Return the (x, y) coordinate for the center point of the cell that contains the specified text.  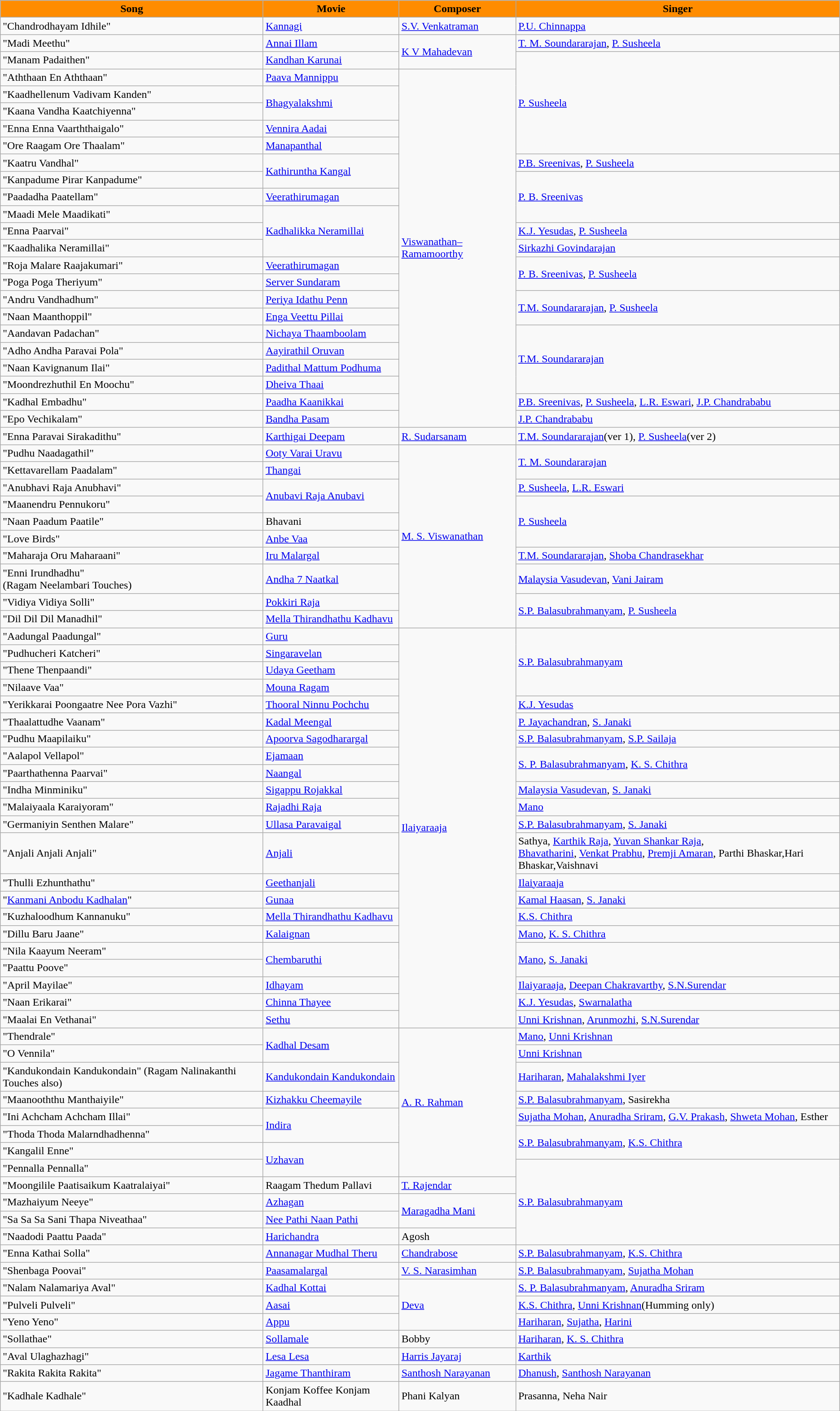
Mano, S. Janaki (678, 959)
"Naan Maanthoppil" (132, 316)
"Thaalattudhe Vaanam" (132, 721)
"Moongilile Paatisaikum Kaatralaiyai" (132, 1185)
"Naan Paadum Paatile" (132, 522)
"Aadungal Paadungal" (132, 636)
Pokkiri Raja (331, 602)
Hariharan, K. S. Chithra (678, 1339)
Composer (457, 9)
"Aalapol Vellapol" (132, 756)
"Enna Enna Vaarththaigalo" (132, 128)
Malaysia Vasudevan, Vani Jairam (678, 579)
"Pulveli Pulveli" (132, 1305)
Kadal Meengal (331, 721)
"Maanendru Pennukoru" (132, 505)
S.P. Balasubrahmanyam, S. Janaki (678, 824)
Nee Pathi Naan Pathi (331, 1219)
"Anjali Anjali Anjali" (132, 853)
Anjali (331, 853)
P.B. Sreenivas, P. Susheela (678, 163)
"Naan Erikarai" (132, 1002)
Raagam Thedum Pallavi (331, 1185)
Lesa Lesa (331, 1356)
"Germaniyin Senthen Malare" (132, 824)
K.S. Chithra (678, 917)
"Maharaja Oru Maharaani" (132, 556)
"Nila Kaayum Neeram" (132, 951)
"Yeno Yeno" (132, 1322)
Sirkazhi Govindarajan (678, 248)
Paava Mannippu (331, 77)
P. Susheela, L.R. Eswari (678, 487)
Paadha Kaanikkai (331, 402)
"Kaadhellenum Vadivam Kanden" (132, 94)
Unni Krishnan, Arunmozhi, S.N.Surendar (678, 1019)
Prasanna, Neha Nair (678, 1396)
Ejamaan (331, 756)
K V Mahadevan (457, 52)
"Enna Paarvai" (132, 231)
Dheiva Thaai (331, 385)
P.U. Chinnappa (678, 26)
Paasamalargal (331, 1270)
Kathiruntha Kangal (331, 171)
P. B. Sreenivas (678, 197)
S.P. Balasubrahmanyam, Sujatha Mohan (678, 1270)
"Andru Vandhadhum" (132, 299)
Andha 7 Naatkal (331, 579)
Kalaignan (331, 934)
Geethanjali (331, 883)
"Malaiyaala Karaiyoram" (132, 807)
T. M. Soundararajan (678, 462)
Deva (457, 1305)
"Kaadhalika Neramillai" (132, 248)
Unni Krishnan (678, 1053)
"Thoda Thoda Malarndhadhenna" (132, 1134)
Rajadhi Raja (331, 807)
"April Mayilae" (132, 985)
"Roja Malare Raajakumari" (132, 265)
Uzhavan (331, 1160)
"Kadhale Kadhale" (132, 1396)
Azhagan (331, 1202)
T.M. Soundararajan, P. Susheela (678, 308)
"Pennalla Pennalla" (132, 1168)
"Enna Paravai Sirakadithu" (132, 436)
"Rakita Rakita Rakita" (132, 1373)
Anubavi Raja Anubavi (331, 496)
"Madi Meethu" (132, 43)
"Enni Irundhadhu"(Ragam Neelambari Touches) (132, 579)
T.M. Soundararajan, Shoba Chandrasekhar (678, 556)
"Indha Minminiku" (132, 790)
Iru Malargal (331, 556)
"Aththaan En Aththaan" (132, 77)
Dhanush, Santhosh Narayanan (678, 1373)
Anbe Vaa (331, 539)
Udaya Geetham (331, 670)
Periya Idathu Penn (331, 299)
"Pudhu Naadagathil" (132, 453)
"Kadhal Embadhu" (132, 402)
"Paarthathenna Paarvai" (132, 773)
"Paadadha Paatellam" (132, 197)
Apoorva Sagodharargal (331, 738)
Mano, Unni Krishnan (678, 1036)
Malaysia Vasudevan, S. Janaki (678, 790)
Bhavani (331, 522)
"Pudhu Maapilaiku" (132, 738)
"Chandrodhayam Idhile" (132, 26)
Phani Kalyan (457, 1396)
Chembaruthi (331, 959)
Mano (678, 807)
Bandha Pasam (331, 419)
Kadhal Desam (331, 1045)
S. P. Balasubrahmanyam, Anuradha Sriram (678, 1288)
Kadhal Kottai (331, 1288)
"Aandavan Padachan" (132, 334)
Annanagar Mudhal Theru (331, 1253)
R. Sudarsanam (457, 436)
Naangal (331, 773)
Mano, K. S. Chithra (678, 934)
S.P. Balasubrahmanyam, Sasirekha (678, 1100)
"Naan Kavignanum Ilai" (132, 368)
Kamal Haasan, S. Janaki (678, 900)
Movie (331, 9)
Idhayam (331, 985)
Agosh (457, 1236)
A. R. Rahman (457, 1102)
Sujatha Mohan, Anuradha Sriram, G.V. Prakash, Shweta Mohan, Esther (678, 1117)
P.B. Sreenivas, P. Susheela, L.R. Eswari, J.P. Chandrababu (678, 402)
"Naadodi Paattu Paada" (132, 1236)
J.P. Chandrababu (678, 419)
"Aval Ulaghazhagi" (132, 1356)
Harichandra (331, 1236)
Thangai (331, 470)
"Paattu Poove" (132, 968)
Aayirathil Oruvan (331, 351)
Harris Jayaraj (457, 1356)
Bobby (457, 1339)
M. S. Viswanathan (457, 536)
Sigappu Rojakkal (331, 790)
P. Jayachandran, S. Janaki (678, 721)
T. Rajendar (457, 1185)
Aasai (331, 1305)
Maragadha Mani (457, 1211)
Jagame Thanthiram (331, 1373)
"Maadi Mele Maadikati" (132, 214)
Viswanathan–Ramamoorthy (457, 248)
Kandhan Karunai (331, 60)
"Sa Sa Sa Sani Thapa Niveathaa" (132, 1219)
K.J. Yesudas, P. Susheela (678, 231)
"Anubhavi Raja Anubhavi" (132, 487)
Kandukondain Kandukondain (331, 1077)
"Mazhaiyum Neeye" (132, 1202)
S.P. Balasubrahmanyam, P. Susheela (678, 611)
"Pudhucheri Katcheri" (132, 653)
Indira (331, 1125)
"Kanmani Anbodu Kadhalan" (132, 900)
Kannagi (331, 26)
Chinna Thayee (331, 1002)
K.J. Yesudas (678, 704)
"Ini Achcham Achcham Illai" (132, 1117)
"Kettavarellam Paadalam" (132, 470)
"Dil Dil Dil Manadhil" (132, 619)
"Ore Raagam Ore Thaalam" (132, 145)
"Enna Kathai Solla" (132, 1253)
"Kangalil Enne" (132, 1151)
T.M. Soundararajan (678, 359)
K.S. Chithra, Unni Krishnan(Humming only) (678, 1305)
Kadhalikka Neramillai (331, 231)
S.P. Balasubrahmanyam, S.P. Sailaja (678, 738)
Enga Veettu Pillai (331, 316)
Chandrabose (457, 1253)
"Shenbaga Poovai" (132, 1270)
Konjam Koffee Konjam Kaadhal (331, 1396)
Karthik (678, 1356)
Sethu (331, 1019)
Thooral Ninnu Pochchu (331, 704)
Singer (678, 9)
Hariharan, Mahalakshmi Iyer (678, 1077)
Manapanthal (331, 145)
Ullasa Paravaigal (331, 824)
"Thendrale" (132, 1036)
"Sollathae" (132, 1339)
"Kanpadume Pirar Kanpadume" (132, 180)
Karthigai Deepam (331, 436)
Singaravelan (331, 653)
S.V. Venkatraman (457, 26)
S. P. Balasubrahmanyam, K. S. Chithra (678, 764)
"Yerikkarai Poongaatre Nee Pora Vazhi" (132, 704)
"Vidiya Vidiya Solli" (132, 602)
"Kuzhaloodhum Kannanuku" (132, 917)
Nichaya Thaamboolam (331, 334)
"O Vennila" (132, 1053)
"Nalam Nalamariya Aval" (132, 1288)
K.J. Yesudas, Swarnalatha (678, 1002)
"Nilaave Vaa" (132, 687)
Server Sundaram (331, 282)
"Epo Vechikalam" (132, 419)
Padithal Mattum Podhuma (331, 368)
"Maalai En Vethanai" (132, 1019)
V. S. Narasimhan (457, 1270)
Gunaa (331, 900)
"Love Birds" (132, 539)
T. M. Soundararajan, P. Susheela (678, 43)
Ooty Varai Uravu (331, 453)
"Poga Poga Theriyum" (132, 282)
Santhosh Narayanan (457, 1373)
Guru (331, 636)
P. B. Sreenivas, P. Susheela (678, 274)
Hariharan, Sujatha, Harini (678, 1322)
"Kandukondain Kandukondain" (Ragam Nalinakanthi Touches also) (132, 1077)
Sathya, Karthik Raja, Yuvan Shankar Raja,Bhavatharini, Venkat Prabhu, Premji Amaran, Parthi Bhaskar,Hari Bhaskar,Vaishnavi (678, 853)
"Manam Padaithen" (132, 60)
Bhagyalakshmi (331, 103)
"Moondrezhuthil En Moochu" (132, 385)
"Adho Andha Paravai Pola" (132, 351)
Vennira Aadai (331, 128)
"Thene Thenpaandi" (132, 670)
T.M. Soundararajan(ver 1), P. Susheela(ver 2) (678, 436)
"Thulli Ezhunthathu" (132, 883)
"Kaatru Vandhal" (132, 163)
Sollamale (331, 1339)
"Dillu Baru Jaane" (132, 934)
"Maanooththu Manthaiyile" (132, 1100)
Mouna Ragam (331, 687)
"Kaana Vandha Kaatchiyenna" (132, 111)
Song (132, 9)
Kizhakku Cheemayile (331, 1100)
Annai Illam (331, 43)
Appu (331, 1322)
Ilaiyaraaja, Deepan Chakravarthy, S.N.Surendar (678, 985)
